Return the [X, Y] coordinate for the center point of the cell that contains the specified text.  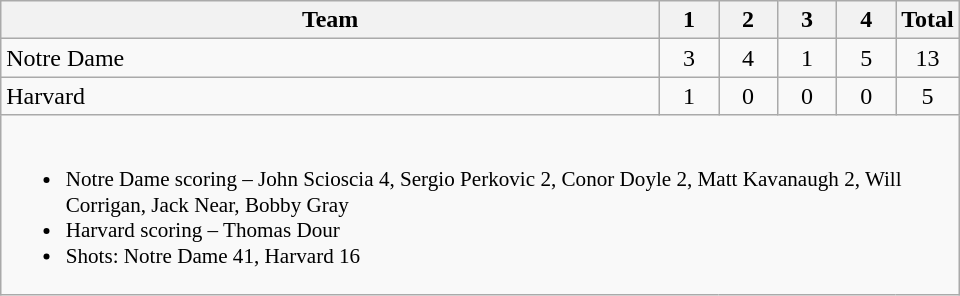
2 [748, 20]
Total [928, 20]
Notre Dame [330, 58]
Harvard [330, 96]
Team [330, 20]
13 [928, 58]
